Locate the cell with the specified text and output its [x, y] center coordinate. 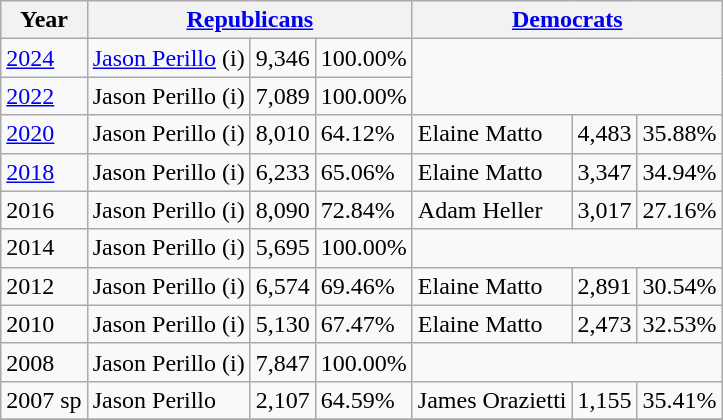
Adam Heller [492, 210]
Jason Perillo [168, 400]
7,089 [282, 96]
30.54% [680, 286]
34.94% [680, 172]
64.12% [364, 134]
9,346 [282, 58]
4,483 [604, 134]
6,574 [282, 286]
2016 [44, 210]
2022 [44, 96]
2007 sp [44, 400]
2012 [44, 286]
2,107 [282, 400]
Democrats [567, 20]
5,130 [282, 324]
67.47% [364, 324]
8,090 [282, 210]
8,010 [282, 134]
27.16% [680, 210]
2018 [44, 172]
69.46% [364, 286]
2008 [44, 362]
2010 [44, 324]
3,017 [604, 210]
65.06% [364, 172]
35.41% [680, 400]
2024 [44, 58]
32.53% [680, 324]
64.59% [364, 400]
35.88% [680, 134]
2,473 [604, 324]
5,695 [282, 248]
3,347 [604, 172]
2,891 [604, 286]
1,155 [604, 400]
6,233 [282, 172]
James Orazietti [492, 400]
Republicans [250, 20]
72.84% [364, 210]
2014 [44, 248]
7,847 [282, 362]
Year [44, 20]
2020 [44, 134]
